Output the [x, y] coordinate of the center of the cell containing the given text.  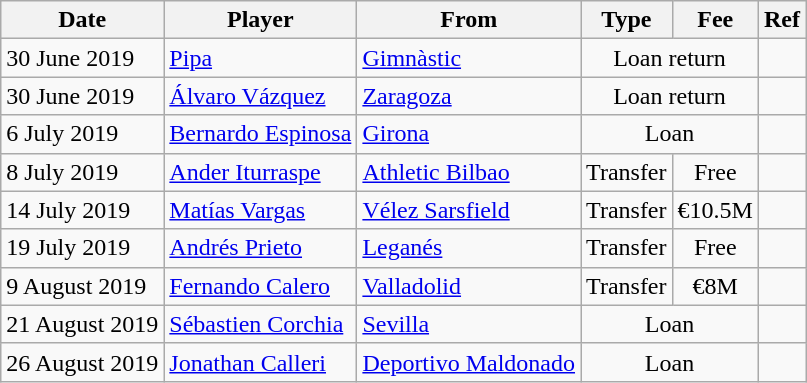
From [469, 20]
Fee [715, 20]
Álvaro Vázquez [260, 96]
6 July 2019 [82, 134]
Girona [469, 134]
€10.5M [715, 210]
21 August 2019 [82, 324]
14 July 2019 [82, 210]
Leganés [469, 248]
Bernardo Espinosa [260, 134]
Type [627, 20]
Fernando Calero [260, 286]
€8M [715, 286]
Gimnàstic [469, 58]
Sébastien Corchia [260, 324]
Deportivo Maldonado [469, 362]
Andrés Prieto [260, 248]
19 July 2019 [82, 248]
Date [82, 20]
Athletic Bilbao [469, 172]
Player [260, 20]
8 July 2019 [82, 172]
Pipa [260, 58]
Matías Vargas [260, 210]
Jonathan Calleri [260, 362]
Ander Iturraspe [260, 172]
9 August 2019 [82, 286]
Zaragoza [469, 96]
Vélez Sarsfield [469, 210]
Sevilla [469, 324]
Ref [782, 20]
26 August 2019 [82, 362]
Valladolid [469, 286]
